Search for the cell housing the specified text and yield its (X, Y) center coordinate. 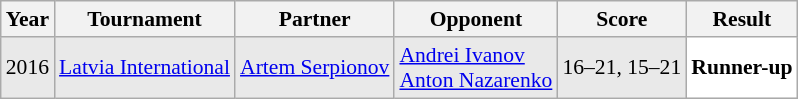
Andrei Ivanov Anton Nazarenko (476, 68)
Artem Serpionov (314, 68)
Year (28, 19)
Tournament (144, 19)
Opponent (476, 19)
16–21, 15–21 (622, 68)
Score (622, 19)
Runner-up (742, 68)
Result (742, 19)
Latvia International (144, 68)
Partner (314, 19)
2016 (28, 68)
